Detect which cell encompasses the target text, then output its (X, Y) center coordinate. 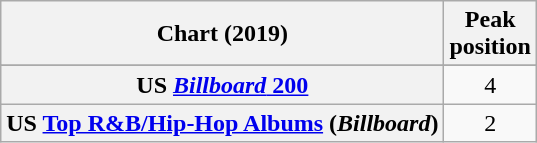
Peakposition (490, 34)
US Billboard 200 (222, 85)
4 (490, 85)
Chart (2019) (222, 34)
2 (490, 123)
US Top R&B/Hip-Hop Albums (Billboard) (222, 123)
